Capture the cell that displays the provided text and extract its [x, y] central coordinate. 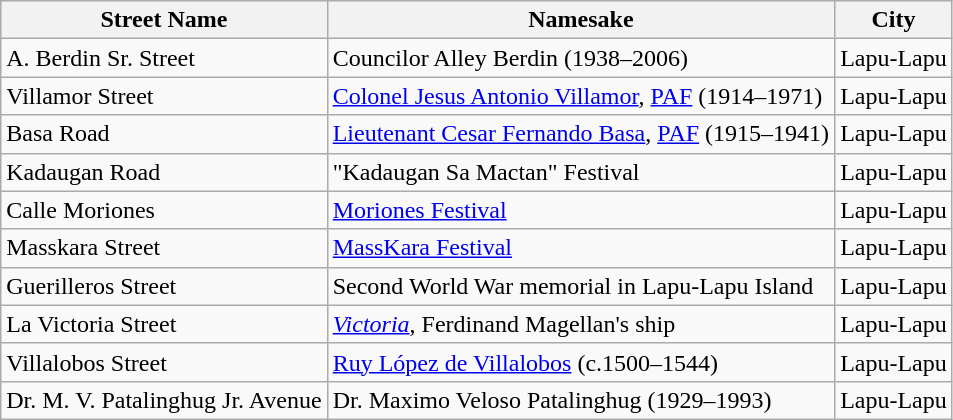
Ruy López de Villalobos (c.1500–1544) [580, 362]
Lieutenant Cesar Fernando Basa, PAF (1915–1941) [580, 134]
City [894, 20]
"Kadaugan Sa Mactan" Festival [580, 172]
Masskara Street [164, 248]
MassKara Festival [580, 248]
Second World War memorial in Lapu-Lapu Island [580, 286]
Colonel Jesus Antonio Villamor, PAF (1914–1971) [580, 96]
Dr. M. V. Patalinghug Jr. Avenue [164, 400]
A. Berdin Sr. Street [164, 58]
Street Name [164, 20]
Villamor Street [164, 96]
Villalobos Street [164, 362]
Councilor Alley Berdin (1938–2006) [580, 58]
Victoria, Ferdinand Magellan's ship [580, 324]
La Victoria Street [164, 324]
Dr. Maximo Veloso Patalinghug (1929–1993) [580, 400]
Kadaugan Road [164, 172]
Calle Moriones [164, 210]
Basa Road [164, 134]
Namesake [580, 20]
Moriones Festival [580, 210]
Guerilleros Street [164, 286]
